Return [X, Y] of the center of cell containing provided text 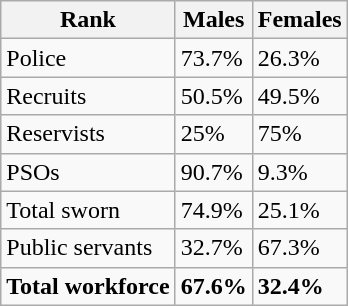
Total workforce [88, 286]
26.3% [300, 58]
Recruits [88, 96]
25% [214, 134]
67.6% [214, 286]
Reservists [88, 134]
67.3% [300, 248]
Females [300, 20]
Rank [88, 20]
Police [88, 58]
Total sworn [88, 210]
Public servants [88, 248]
49.5% [300, 96]
75% [300, 134]
90.7% [214, 172]
32.4% [300, 286]
50.5% [214, 96]
9.3% [300, 172]
PSOs [88, 172]
74.9% [214, 210]
Males [214, 20]
25.1% [300, 210]
73.7% [214, 58]
32.7% [214, 248]
